Find where the given text appears and provide that cell's center as (x, y) coordinate. 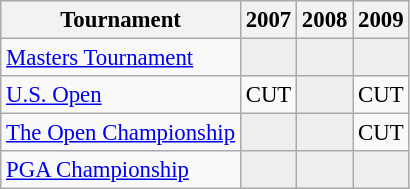
PGA Championship (121, 170)
2009 (381, 20)
Tournament (121, 20)
2007 (268, 20)
Masters Tournament (121, 58)
The Open Championship (121, 133)
2008 (325, 20)
U.S. Open (121, 95)
